Return the (x, y) coordinate for the center point of the cell that contains the specified text.  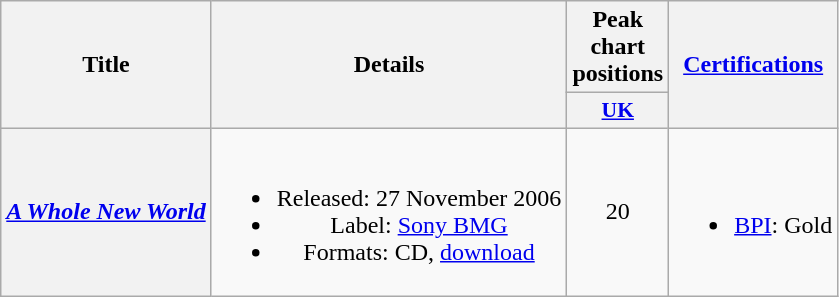
Released: 27 November 2006Label: Sony BMGFormats: CD, download (389, 212)
Peak chart positions (618, 47)
Title (106, 65)
Details (389, 65)
A Whole New World (106, 212)
20 (618, 212)
BPI: Gold (754, 212)
UK (618, 111)
Certifications (754, 65)
